Identify which cell holds the provided text, then report its (x, y) central coordinate. 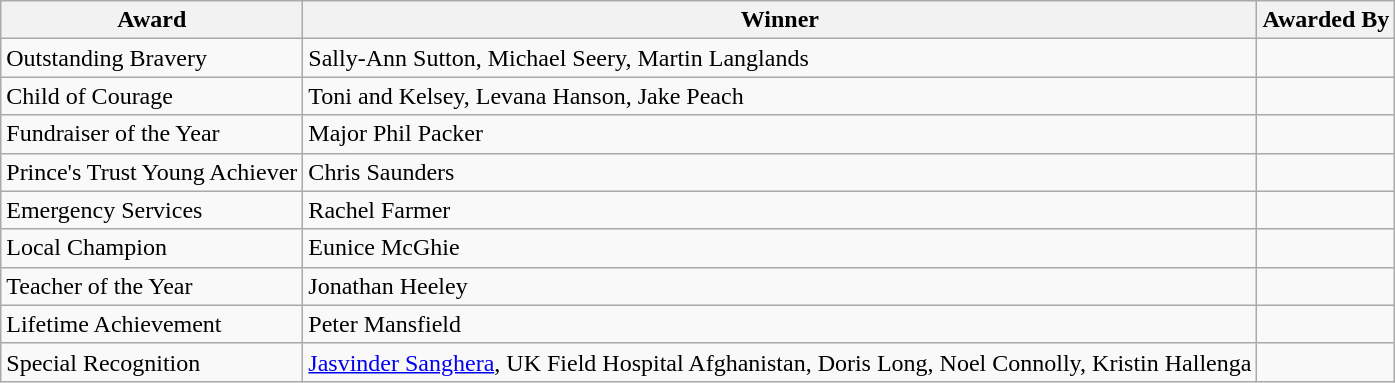
Awarded By (1326, 20)
Award (152, 20)
Local Champion (152, 248)
Winner (780, 20)
Outstanding Bravery (152, 58)
Sally-Ann Sutton, Michael Seery, Martin Langlands (780, 58)
Jasvinder Sanghera, UK Field Hospital Afghanistan, Doris Long, Noel Connolly, Kristin Hallenga (780, 362)
Eunice McGhie (780, 248)
Chris Saunders (780, 172)
Major Phil Packer (780, 134)
Child of Courage (152, 96)
Lifetime Achievement (152, 324)
Fundraiser of the Year (152, 134)
Peter Mansfield (780, 324)
Prince's Trust Young Achiever (152, 172)
Special Recognition (152, 362)
Rachel Farmer (780, 210)
Teacher of the Year (152, 286)
Emergency Services (152, 210)
Toni and Kelsey, Levana Hanson, Jake Peach (780, 96)
Jonathan Heeley (780, 286)
